Search for the cell housing the specified text and yield its (X, Y) center coordinate. 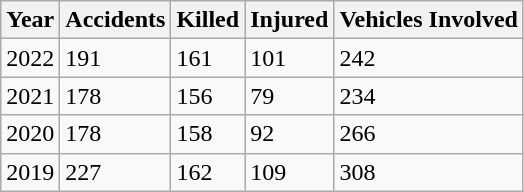
Year (30, 20)
2022 (30, 58)
2019 (30, 172)
161 (208, 58)
156 (208, 96)
242 (429, 58)
Vehicles Involved (429, 20)
109 (290, 172)
308 (429, 172)
158 (208, 134)
191 (116, 58)
2020 (30, 134)
Killed (208, 20)
266 (429, 134)
162 (208, 172)
79 (290, 96)
92 (290, 134)
Accidents (116, 20)
Injured (290, 20)
2021 (30, 96)
101 (290, 58)
234 (429, 96)
227 (116, 172)
